Search for the cell housing the specified text and yield its [x, y] center coordinate. 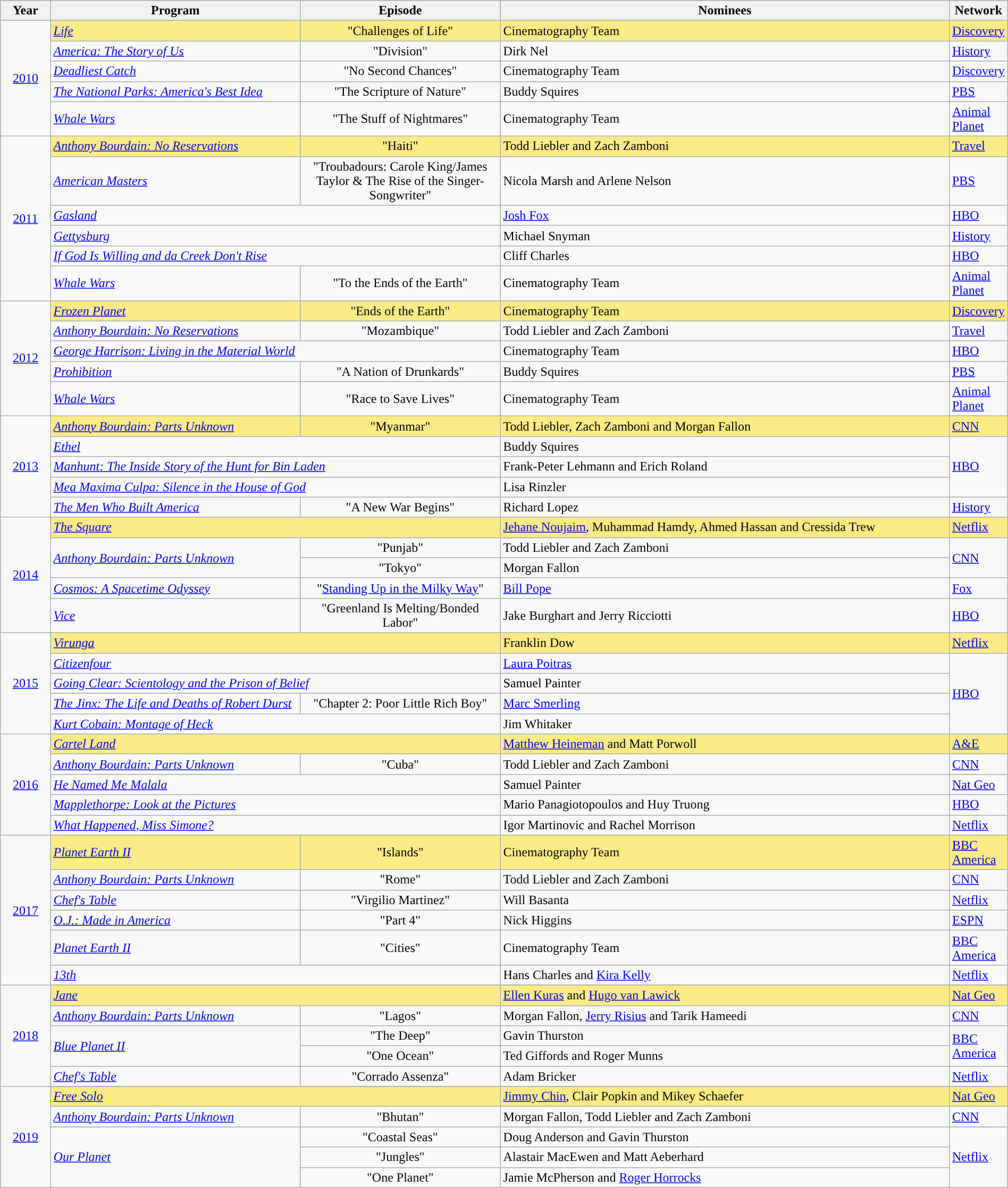
Ellen Kuras and Hugo van Lawick [725, 995]
Gettysburg [275, 235]
"Part 4" [400, 920]
2016 [26, 785]
Michael Snyman [725, 235]
Program [175, 11]
"Challenges of Life" [400, 31]
"Corrado Assenza" [400, 1076]
Frozen Planet [175, 311]
Kurt Cobain: Montage of Heck [275, 724]
Todd Liebler, Zach Zamboni and Morgan Fallon [725, 426]
"Jungles" [400, 1157]
Free Solo [275, 1097]
Mapplethorpe: Look at the Pictures [275, 805]
American Masters [175, 181]
Jane [275, 995]
Hans Charles and Kira Kelly [725, 975]
Doug Anderson and Gavin Thurston [725, 1137]
Dirk Nel [725, 51]
George Harrison: Living in the Material World [275, 351]
"Mozambique" [400, 331]
Our Planet [175, 1157]
Lisa Rinzler [725, 487]
Prohibition [175, 372]
Nicola Marsh and Arlene Nelson [725, 181]
"The Scripture of Nature" [400, 91]
Alastair MacEwen and Matt Aeberhard [725, 1157]
ESPN [978, 920]
Mario Panagiotopoulos and Huy Truong [725, 805]
"Lagos" [400, 1016]
Jim Whitaker [725, 724]
"One Planet" [400, 1177]
13th [275, 975]
Igor Martinovic and Rachel Morrison [725, 825]
Jehane Noujaim, Muhammad Hamdy, Ahmed Hassan and Cressida Trew [725, 527]
"A Nation of Drunkards" [400, 372]
Morgan Fallon, Todd Liebler and Zach Zamboni [725, 1117]
Nick Higgins [725, 920]
The Square [275, 527]
America: The Story of Us [175, 51]
Blue Planet II [175, 1046]
Virunga [275, 643]
Jimmy Chin, Clair Popkin and Mikey Schaefer [725, 1097]
Citizenfour [275, 663]
Ethel [275, 446]
"Coastal Seas" [400, 1137]
"Ends of the Earth" [400, 311]
Frank-Peter Lehmann and Erich Roland [725, 467]
"Haiti" [400, 146]
"Race to Save Lives" [400, 399]
"Chapter 2: Poor Little Rich Boy" [400, 704]
Morgan Fallon [725, 568]
Manhunt: The Inside Story of the Hunt for Bin Laden [275, 467]
"Myanmar" [400, 426]
"Division" [400, 51]
2017 [26, 910]
Josh Fox [725, 215]
"To the Ends of the Earth" [400, 283]
Bill Pope [725, 588]
2012 [26, 358]
Cliff Charles [725, 256]
Fox [978, 588]
"No Second Chances" [400, 71]
Marc Smerling [725, 704]
What Happened, Miss Simone? [275, 825]
Network [978, 11]
The National Parks: America's Best Idea [175, 91]
2015 [26, 683]
Going Clear: Scientology and the Prison of Belief [275, 684]
"Rome" [400, 880]
He Named Me Malala [275, 785]
"Virgilio Martinez" [400, 900]
Jamie McPherson and Roger Horrocks [725, 1177]
2013 [26, 467]
Deadliest Catch [175, 71]
Morgan Fallon, Jerry Risius and Tarik Hameedi [725, 1016]
"Cities" [400, 947]
"Cuba" [400, 764]
"A New War Begins" [400, 507]
The Jinx: The Life and Deaths of Robert Durst [175, 704]
"Bhutan" [400, 1117]
"The Deep" [400, 1036]
Mea Maxima Culpa: Silence in the House of God [275, 487]
"Standing Up in the Milky Way" [400, 588]
Year [26, 11]
O.J.: Made in America [175, 920]
Gavin Thurston [725, 1036]
2011 [26, 218]
2014 [26, 575]
Cosmos: A Spacetime Odyssey [175, 588]
Franklin Dow [725, 643]
Will Basanta [725, 900]
Episode [400, 11]
2019 [26, 1137]
Matthew Heineman and Matt Porwoll [725, 744]
"One Ocean" [400, 1056]
A&E [978, 744]
Ted Giffords and Roger Munns [725, 1056]
If God Is Willing and da Creek Don't Rise [275, 256]
"Punjab" [400, 547]
Laura Poitras [725, 663]
Life [175, 31]
"Troubadours: Carole King/James Taylor & The Rise of the Singer-Songwriter" [400, 181]
"Greenland Is Melting/Bonded Labor" [400, 616]
"The Stuff of Nightmares" [400, 119]
"Tokyo" [400, 568]
Gasland [275, 215]
Richard Lopez [725, 507]
2018 [26, 1035]
2010 [26, 79]
Vice [175, 616]
The Men Who Built America [175, 507]
"Islands" [400, 853]
Nominees [725, 11]
Cartel Land [275, 744]
Adam Bricker [725, 1076]
Jake Burghart and Jerry Ricciotti [725, 616]
